Determine the (X, Y) coordinate at the center of the cell enclosing the given text.  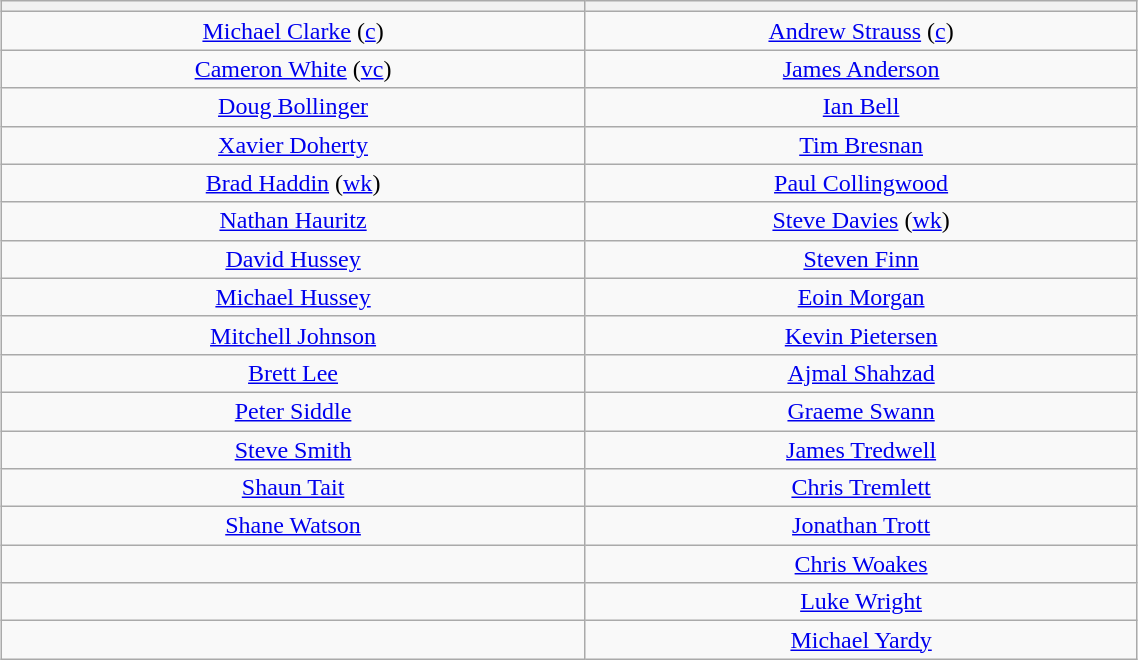
Steve Davies (wk) (861, 221)
Nathan Hauritz (293, 221)
Graeme Swann (861, 411)
Ian Bell (861, 107)
Ajmal Shahzad (861, 373)
Michael Clarke (c) (293, 31)
Michael Hussey (293, 297)
James Tredwell (861, 449)
Cameron White (vc) (293, 69)
Tim Bresnan (861, 145)
Doug Bollinger (293, 107)
Shane Watson (293, 526)
David Hussey (293, 259)
Eoin Morgan (861, 297)
Steven Finn (861, 259)
Brett Lee (293, 373)
Luke Wright (861, 602)
Shaun Tait (293, 488)
Brad Haddin (wk) (293, 183)
Michael Yardy (861, 640)
Andrew Strauss (c) (861, 31)
Steve Smith (293, 449)
Peter Siddle (293, 411)
James Anderson (861, 69)
Xavier Doherty (293, 145)
Jonathan Trott (861, 526)
Paul Collingwood (861, 183)
Chris Woakes (861, 564)
Mitchell Johnson (293, 335)
Kevin Pietersen (861, 335)
Chris Tremlett (861, 488)
